Detect which cell encompasses the target text, then output its [x, y] center coordinate. 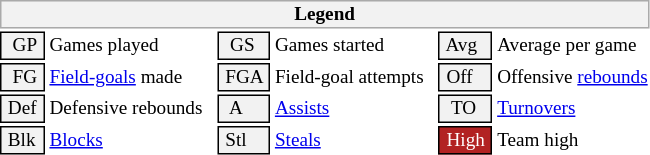
Team high [573, 140]
FGA [244, 77]
Field-goals made [131, 77]
Off [466, 77]
Legend [324, 14]
Games started [354, 46]
Avg [466, 46]
A [244, 108]
Assists [354, 108]
Stl [244, 140]
Steals [354, 140]
Turnovers [573, 108]
High [466, 140]
TO [466, 108]
Offensive rebounds [573, 77]
GP [22, 46]
GS [244, 46]
Def [22, 108]
Defensive rebounds [131, 108]
FG [22, 77]
Blk [22, 140]
Games played [131, 46]
Average per game [573, 46]
Field-goal attempts [354, 77]
Blocks [131, 140]
